Return [X, Y] of the center of cell containing provided text 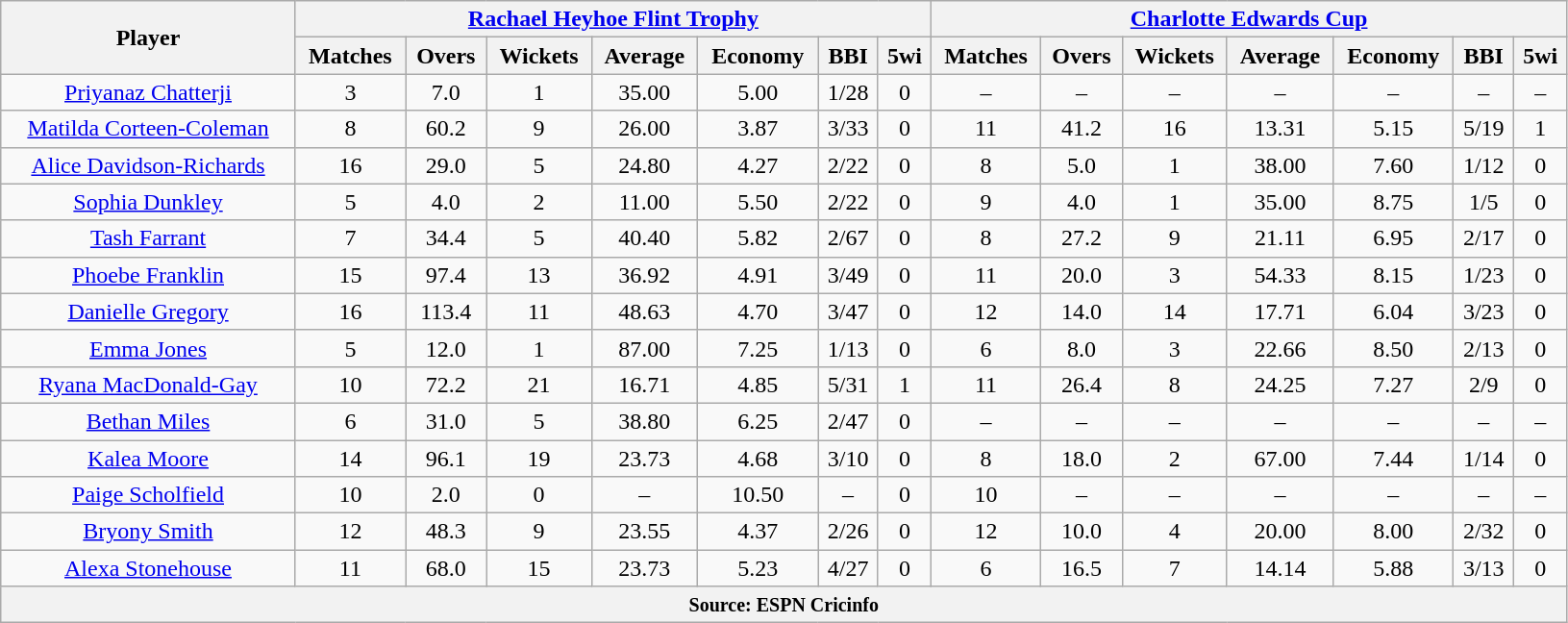
5.88 [1394, 568]
7.27 [1394, 385]
14.14 [1281, 568]
Source: ESPN Cricinfo [784, 605]
Priyanaz Chatterji [148, 92]
87.00 [644, 348]
1/5 [1484, 202]
18.0 [1083, 459]
21.11 [1281, 238]
Rachael Heyhoe Flint Trophy [613, 19]
16.5 [1083, 568]
4 [1175, 532]
40.40 [644, 238]
97.4 [446, 275]
4.91 [758, 275]
8.0 [1083, 348]
67.00 [1281, 459]
14.0 [1083, 311]
8.50 [1394, 348]
7.44 [1394, 459]
5/19 [1484, 129]
12.0 [446, 348]
7.0 [446, 92]
24.80 [644, 165]
Alexa Stonehouse [148, 568]
22.66 [1281, 348]
Emma Jones [148, 348]
Matilda Corteen-Coleman [148, 129]
4.37 [758, 532]
48.3 [446, 532]
2/17 [1484, 238]
5.82 [758, 238]
5.0 [1083, 165]
1/28 [848, 92]
8.15 [1394, 275]
23.55 [644, 532]
5.23 [758, 568]
4.70 [758, 311]
5.00 [758, 92]
2/13 [1484, 348]
3/10 [848, 459]
13 [538, 275]
48.63 [644, 311]
26.4 [1083, 385]
5.50 [758, 202]
Alice Davidson-Richards [148, 165]
3/13 [1484, 568]
68.0 [446, 568]
3.87 [758, 129]
72.2 [446, 385]
20.00 [1281, 532]
Player [148, 37]
Tash Farrant [148, 238]
26.00 [644, 129]
Ryana MacDonald-Gay [148, 385]
11.00 [644, 202]
10.50 [758, 495]
6.25 [758, 421]
60.2 [446, 129]
Sophia Dunkley [148, 202]
36.92 [644, 275]
96.1 [446, 459]
5.15 [1394, 129]
21 [538, 385]
Phoebe Franklin [148, 275]
3/23 [1484, 311]
27.2 [1083, 238]
8.00 [1394, 532]
31.0 [446, 421]
2/32 [1484, 532]
38.80 [644, 421]
17.71 [1281, 311]
2/9 [1484, 385]
6.04 [1394, 311]
19 [538, 459]
10.0 [1083, 532]
41.2 [1083, 129]
3/49 [848, 275]
2.0 [446, 495]
2/47 [848, 421]
2/67 [848, 238]
1/23 [1484, 275]
Bethan Miles [148, 421]
1/12 [1484, 165]
2/26 [848, 532]
Charlotte Edwards Cup [1248, 19]
24.25 [1281, 385]
20.0 [1083, 275]
4.85 [758, 385]
1/14 [1484, 459]
29.0 [446, 165]
Danielle Gregory [148, 311]
6.95 [1394, 238]
54.33 [1281, 275]
7.60 [1394, 165]
8.75 [1394, 202]
4/27 [848, 568]
4.68 [758, 459]
3/47 [848, 311]
16.71 [644, 385]
Kalea Moore [148, 459]
38.00 [1281, 165]
4.27 [758, 165]
34.4 [446, 238]
Paige Scholfield [148, 495]
113.4 [446, 311]
3/33 [848, 129]
7.25 [758, 348]
1/13 [848, 348]
13.31 [1281, 129]
5/31 [848, 385]
Bryony Smith [148, 532]
